Identify which cell holds the provided text, then report its (x, y) central coordinate. 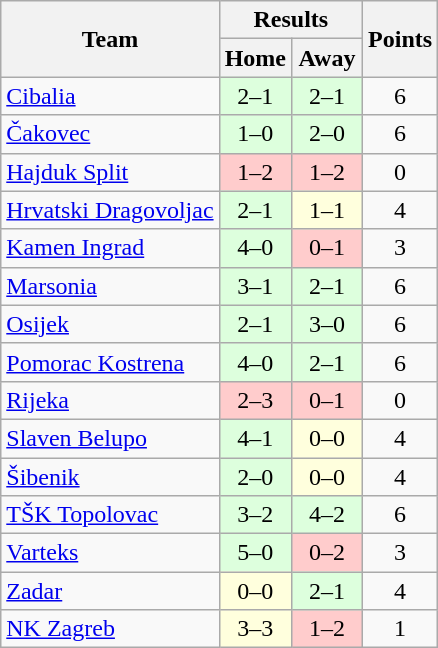
NK Zagreb (110, 629)
3–1 (255, 286)
4–2 (326, 515)
Slaven Belupo (110, 438)
Rijeka (110, 400)
Varteks (110, 553)
1 (400, 629)
Zadar (110, 591)
Šibenik (110, 477)
Points (400, 39)
1–0 (255, 134)
Kamen Ingrad (110, 248)
TŠK Topolovac (110, 515)
5–0 (255, 553)
2–3 (255, 400)
Marsonia (110, 286)
Pomorac Kostrena (110, 362)
Osijek (110, 324)
4–1 (255, 438)
3–3 (255, 629)
Hrvatski Dragovoljac (110, 210)
Cibalia (110, 96)
Home (255, 58)
Hajduk Split (110, 172)
Team (110, 39)
0–2 (326, 553)
Čakovec (110, 134)
Away (326, 58)
3–2 (255, 515)
1–1 (326, 210)
3–0 (326, 324)
Results (290, 20)
